Return [X, Y] of the center of cell containing provided text 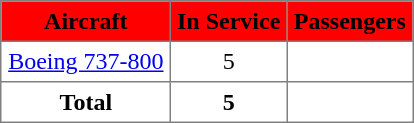
Total [86, 102]
Boeing 737-800 [86, 61]
In Service [228, 21]
Passengers [350, 21]
Aircraft [86, 21]
